Extract the [X, Y] coordinate from the center of the cell holding the provided text.  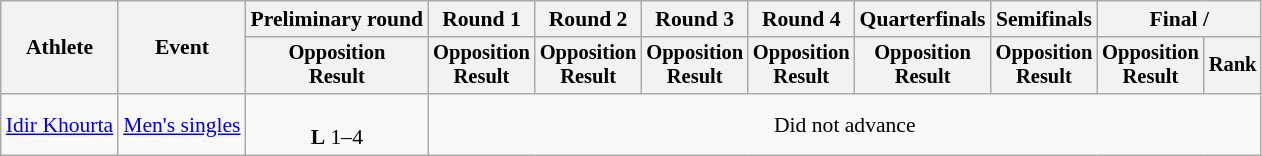
Quarterfinals [923, 19]
Round 2 [588, 19]
Round 3 [694, 19]
Idir Khourta [60, 124]
Preliminary round [338, 19]
Men's singles [182, 124]
Event [182, 48]
Athlete [60, 48]
Final / [1179, 19]
Semifinals [1044, 19]
L 1–4 [338, 124]
Did not advance [844, 124]
Round 1 [482, 19]
Round 4 [802, 19]
Rank [1233, 66]
